For the text-containing cell, return its midpoint in (x, y) coordinate format. 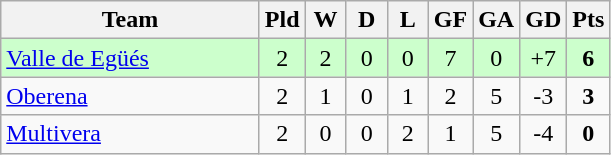
-4 (544, 134)
W (326, 20)
Multivera (130, 134)
3 (588, 96)
6 (588, 58)
GF (450, 20)
Pld (282, 20)
Pts (588, 20)
+7 (544, 58)
L (408, 20)
7 (450, 58)
Team (130, 20)
Oberena (130, 96)
D (366, 20)
GD (544, 20)
GA (496, 20)
Valle de Egüés (130, 58)
-3 (544, 96)
